Provide the (x, y) coordinate of the cell's center where the given text is located.  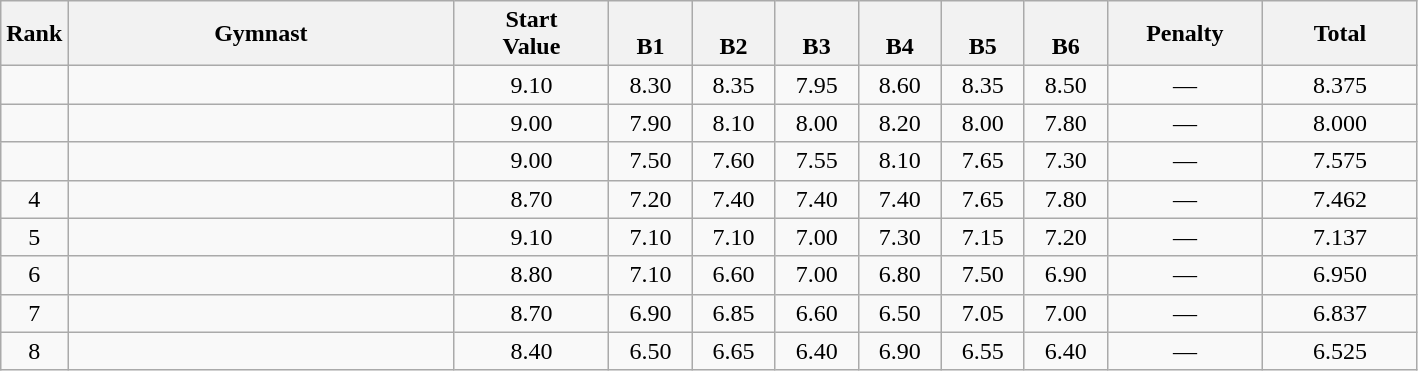
B3 (816, 34)
8.40 (532, 351)
7.462 (1340, 199)
7.90 (650, 123)
8.60 (900, 85)
B4 (900, 34)
Total (1340, 34)
6 (34, 275)
8.30 (650, 85)
7 (34, 313)
StartValue (532, 34)
7.95 (816, 85)
B6 (1066, 34)
B5 (982, 34)
8.375 (1340, 85)
Gymnast (261, 34)
6.950 (1340, 275)
8.000 (1340, 123)
8.50 (1066, 85)
5 (34, 237)
6.80 (900, 275)
7.575 (1340, 161)
7.55 (816, 161)
6.85 (734, 313)
7.137 (1340, 237)
4 (34, 199)
Rank (34, 34)
7.15 (982, 237)
8 (34, 351)
6.837 (1340, 313)
B2 (734, 34)
B1 (650, 34)
6.55 (982, 351)
6.65 (734, 351)
7.60 (734, 161)
Penalty (1184, 34)
7.05 (982, 313)
8.20 (900, 123)
6.525 (1340, 351)
8.80 (532, 275)
